Capture the cell that displays the provided text and extract its (X, Y) central coordinate. 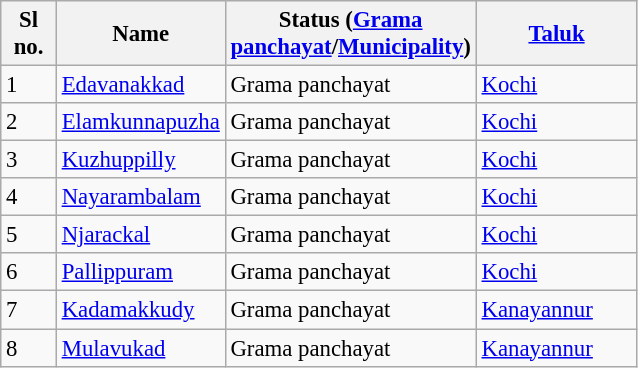
7 (29, 310)
Nayarambalam (140, 197)
Name (140, 34)
8 (29, 348)
Kadamakkudy (140, 310)
6 (29, 273)
Edavanakkad (140, 85)
1 (29, 85)
Pallippuram (140, 273)
2 (29, 122)
Mulavukad (140, 348)
Elamkunnapuzha (140, 122)
5 (29, 235)
Njarackal (140, 235)
Sl no. (29, 34)
Status (Grama panchayat/Municipality) (350, 34)
4 (29, 197)
3 (29, 160)
Taluk (556, 34)
Kuzhuppilly (140, 160)
